Return [X, Y] of the center of cell containing provided text 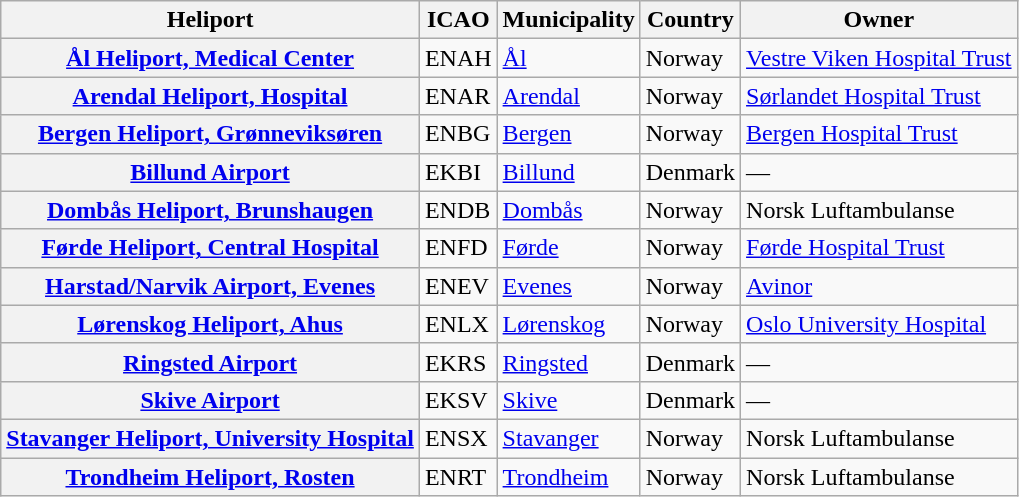
Harstad/Narvik Airport, Evenes [210, 286]
Owner [880, 20]
Heliport [210, 20]
Stavanger [568, 438]
Bergen Hospital Trust [880, 134]
Ål [568, 58]
Bergen [568, 134]
Arendal Heliport, Hospital [210, 96]
Billund [568, 172]
Ål Heliport, Medical Center [210, 58]
ENLX [458, 324]
Municipality [568, 20]
ENBG [458, 134]
Arendal [568, 96]
EKBI [458, 172]
Billund Airport [210, 172]
Førde Heliport, Central Hospital [210, 248]
ENFD [458, 248]
ENRT [458, 477]
Ringsted [568, 362]
Førde [568, 248]
Ringsted Airport [210, 362]
EKRS [458, 362]
ENSX [458, 438]
Trondheim Heliport, Rosten [210, 477]
Country [690, 20]
Avinor [880, 286]
Trondheim [568, 477]
Skive [568, 400]
Stavanger Heliport, University Hospital [210, 438]
Skive Airport [210, 400]
ENDB [458, 210]
Vestre Viken Hospital Trust [880, 58]
EKSV [458, 400]
ENAH [458, 58]
Lørenskog [568, 324]
Oslo University Hospital [880, 324]
Sørlandet Hospital Trust [880, 96]
Dombås [568, 210]
ICAO [458, 20]
Dombås Heliport, Brunshaugen [210, 210]
Evenes [568, 286]
ENAR [458, 96]
Lørenskog Heliport, Ahus [210, 324]
Førde Hospital Trust [880, 248]
Bergen Heliport, Grønneviksøren [210, 134]
ENEV [458, 286]
